Extract the [X, Y] coordinate from the center of the cell holding the provided text.  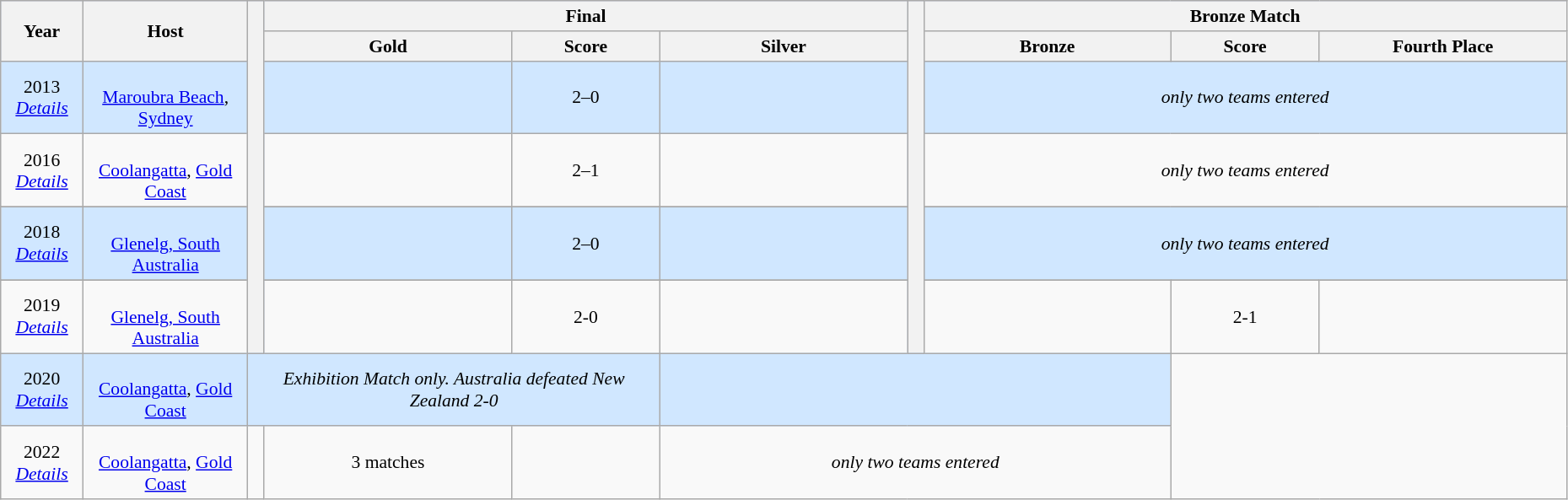
2016 Details [42, 170]
3 matches [388, 464]
2020 Details [42, 390]
Year [42, 30]
2-0 [586, 317]
Final [585, 16]
Gold [388, 46]
2018 Details [42, 245]
Exhibition Match only. Australia defeated New Zealand 2-0 [454, 390]
2-1 [1245, 317]
Fourth Place [1442, 46]
Bronze Match [1245, 16]
2–1 [586, 170]
2022 Details [42, 464]
Silver [783, 46]
Bronze [1048, 46]
Host [165, 30]
2013 Details [42, 98]
2019 Details [42, 317]
Maroubra Beach, Sydney [165, 98]
